Locate the cell with the specified text and output its (x, y) center coordinate. 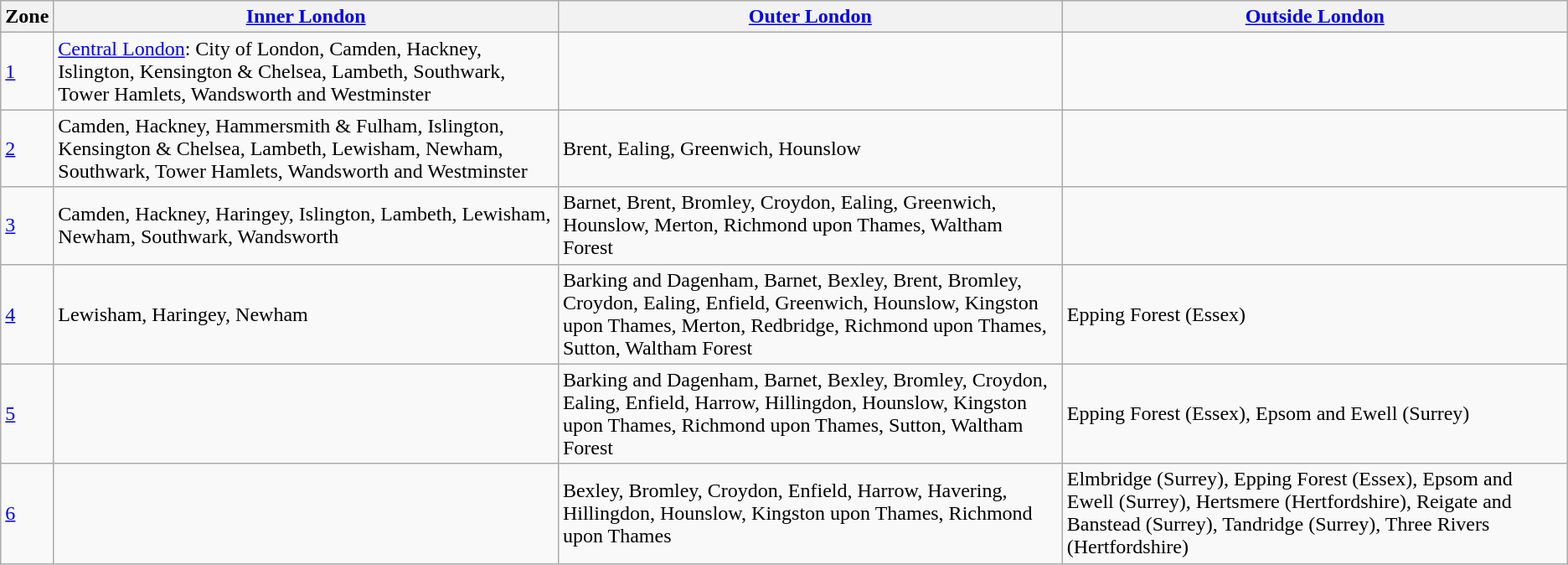
Epping Forest (Essex) (1315, 314)
Zone (27, 17)
Brent, Ealing, Greenwich, Hounslow (810, 148)
1 (27, 71)
Epping Forest (Essex), Epsom and Ewell (Surrey) (1315, 414)
Inner London (307, 17)
Camden, Hackney, Haringey, Islington, Lambeth, Lewisham, Newham, Southwark, Wandsworth (307, 225)
Central London: City of London, Camden, Hackney, Islington, Kensington & Chelsea, Lambeth, Southwark, Tower Hamlets, Wandsworth and Westminster (307, 71)
Barnet, Brent, Bromley, Croydon, Ealing, Greenwich, Hounslow, Merton, Richmond upon Thames, Waltham Forest (810, 225)
6 (27, 513)
3 (27, 225)
Lewisham, Haringey, Newham (307, 314)
Outside London (1315, 17)
4 (27, 314)
5 (27, 414)
Bexley, Bromley, Croydon, Enfield, Harrow, Havering, Hillingdon, Hounslow, Kingston upon Thames, Richmond upon Thames (810, 513)
2 (27, 148)
Outer London (810, 17)
